Extract the [x, y] coordinate from the center of the cell holding the provided text.  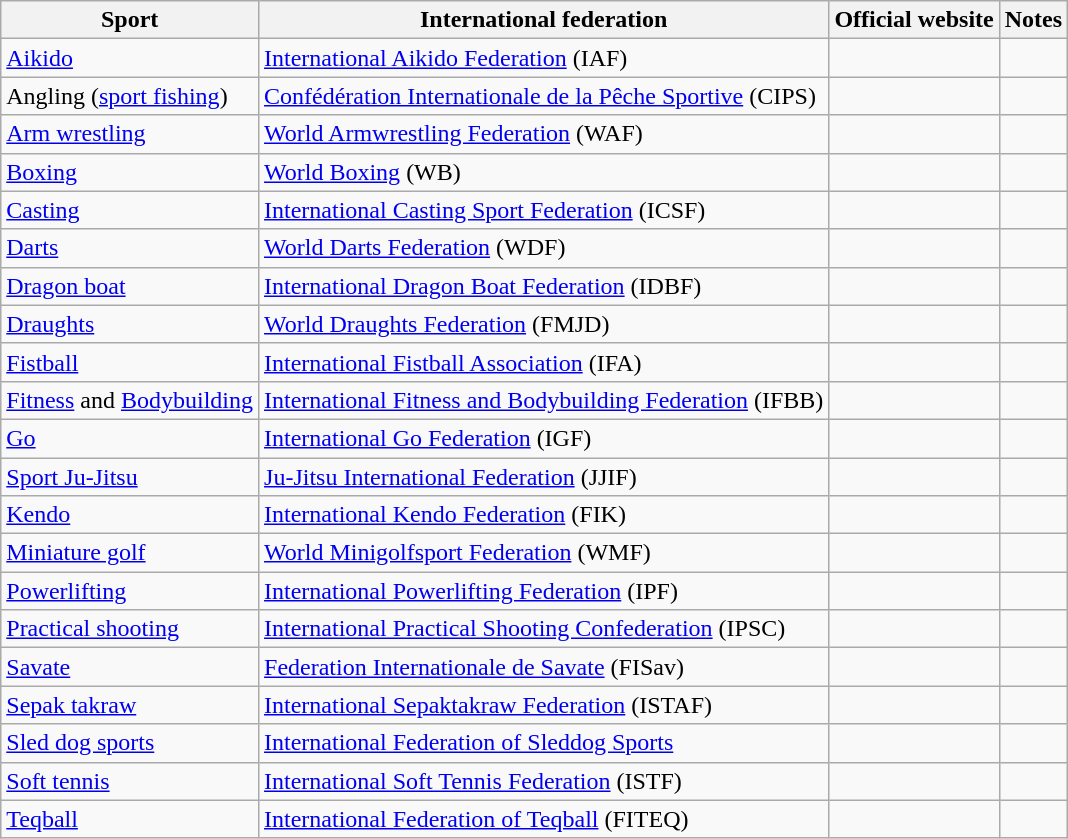
Darts [130, 248]
International Dragon Boat Federation (IDBF) [544, 286]
Ju-Jitsu International Federation (JJIF) [544, 477]
Arm wrestling [130, 134]
Sepak takraw [130, 705]
Sport [130, 20]
Notes [1033, 20]
International Kendo Federation (FIK) [544, 515]
Powerlifting [130, 591]
Dragon boat [130, 286]
Boxing [130, 172]
Miniature golf [130, 553]
Draughts [130, 324]
Practical shooting [130, 629]
Fitness and Bodybuilding [130, 400]
Fistball [130, 362]
International Powerlifting Federation (IPF) [544, 591]
World Darts Federation (WDF) [544, 248]
Confédération Internationale de la Pêche Sportive (CIPS) [544, 96]
International Federation of Teqball (FITEQ) [544, 819]
International Aikido Federation (IAF) [544, 58]
Official website [914, 20]
Soft tennis [130, 781]
Angling (sport fishing) [130, 96]
Savate [130, 667]
International Go Federation (IGF) [544, 438]
Casting [130, 210]
World Boxing (WB) [544, 172]
Go [130, 438]
International Federation of Sleddog Sports [544, 743]
International federation [544, 20]
World Draughts Federation (FMJD) [544, 324]
Aikido [130, 58]
International Sepaktakraw Federation (ISTAF) [544, 705]
World Minigolfsport Federation (WMF) [544, 553]
Federation Internationale de Savate (FISav) [544, 667]
World Armwrestling Federation (WAF) [544, 134]
International Fistball Association (IFA) [544, 362]
International Fitness and Bodybuilding Federation (IFBB) [544, 400]
Sled dog sports [130, 743]
International Casting Sport Federation (ICSF) [544, 210]
Kendo [130, 515]
International Soft Tennis Federation (ISTF) [544, 781]
Sport Ju-Jitsu [130, 477]
Teqball [130, 819]
International Practical Shooting Confederation (IPSC) [544, 629]
